Determine the (X, Y) coordinate at the center of the cell enclosing the given text.  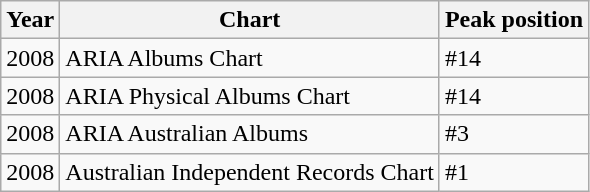
ARIA Australian Albums (250, 134)
Year (30, 20)
Australian Independent Records Chart (250, 172)
#3 (514, 134)
Chart (250, 20)
ARIA Albums Chart (250, 58)
Peak position (514, 20)
ARIA Physical Albums Chart (250, 96)
#1 (514, 172)
